Detect which cell encompasses the target text, then output its [X, Y] center coordinate. 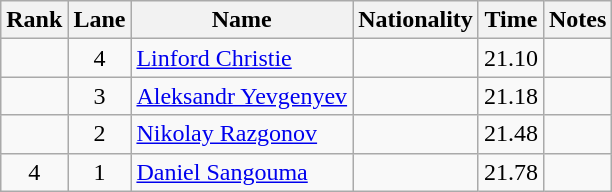
21.18 [510, 96]
21.78 [510, 172]
Daniel Sangouma [242, 172]
Name [242, 20]
Aleksandr Yevgenyev [242, 96]
Nikolay Razgonov [242, 134]
1 [100, 172]
Nationality [416, 20]
21.10 [510, 58]
Notes [577, 20]
21.48 [510, 134]
2 [100, 134]
3 [100, 96]
Rank [34, 20]
Lane [100, 20]
Linford Christie [242, 58]
Time [510, 20]
